From the cell containing the given text, extract its center point as (x, y) coordinate. 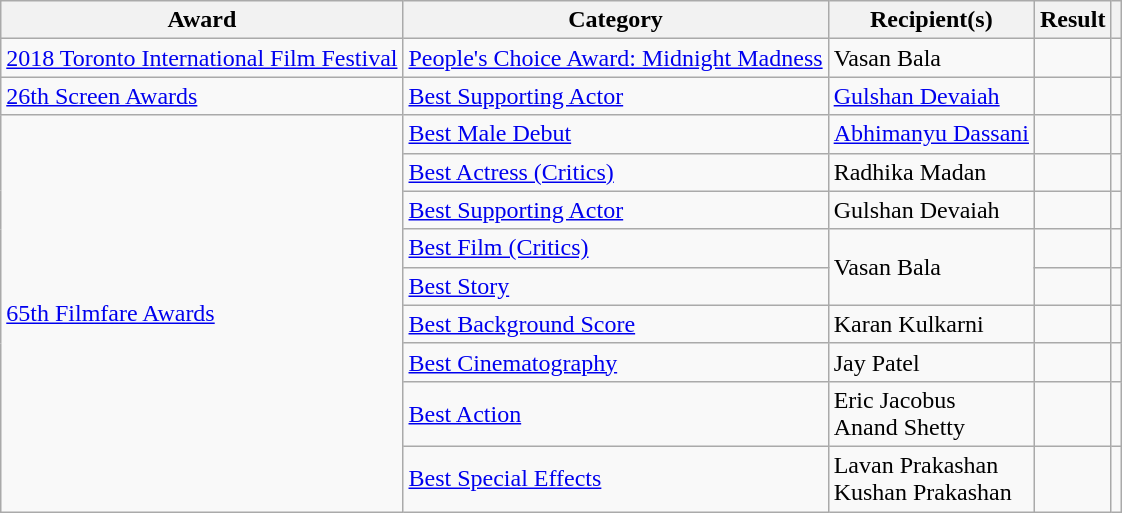
Radhika Madan (931, 172)
Recipient(s) (931, 20)
Best Film (Critics) (616, 248)
Karan Kulkarni (931, 324)
Eric JacobusAnand Shetty (931, 414)
65th Filmfare Awards (202, 314)
Best Actress (Critics) (616, 172)
Best Action (616, 414)
26th Screen Awards (202, 96)
Best Special Effects (616, 478)
Best Cinematography (616, 362)
Result (1073, 20)
Best Male Debut (616, 134)
Abhimanyu Dassani (931, 134)
Category (616, 20)
Best Background Score (616, 324)
People's Choice Award: Midnight Madness (616, 58)
Award (202, 20)
Best Story (616, 286)
Lavan PrakashanKushan Prakashan (931, 478)
2018 Toronto International Film Festival (202, 58)
Jay Patel (931, 362)
